Extract the [X, Y] coordinate from the center of the cell holding the provided text.  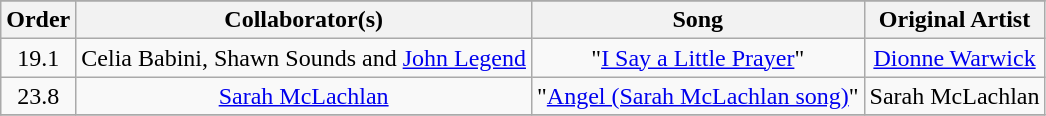
"I Say a Little Prayer" [698, 58]
Celia Babini, Shawn Sounds and John Legend [304, 58]
Original Artist [954, 20]
Order [38, 20]
Song [698, 20]
Collaborator(s) [304, 20]
Dionne Warwick [954, 58]
19.1 [38, 58]
"Angel (Sarah McLachlan song)" [698, 96]
23.8 [38, 96]
